Capture the cell that displays the provided text and extract its (X, Y) central coordinate. 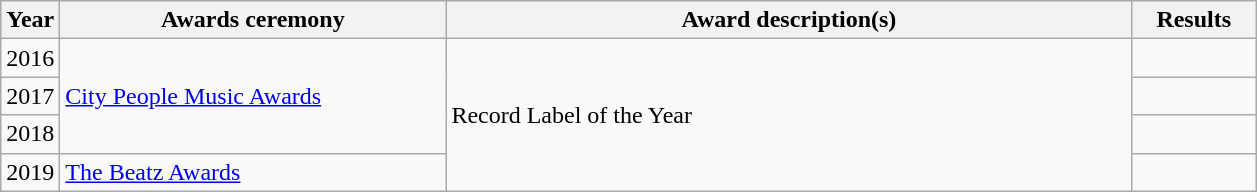
2019 (30, 172)
City People Music Awards (253, 96)
2018 (30, 134)
Record Label of the Year (789, 115)
2017 (30, 96)
Results (1194, 20)
2016 (30, 58)
The Beatz Awards (253, 172)
Award description(s) (789, 20)
Year (30, 20)
Awards ceremony (253, 20)
